Search for the cell housing the specified text and yield its [x, y] center coordinate. 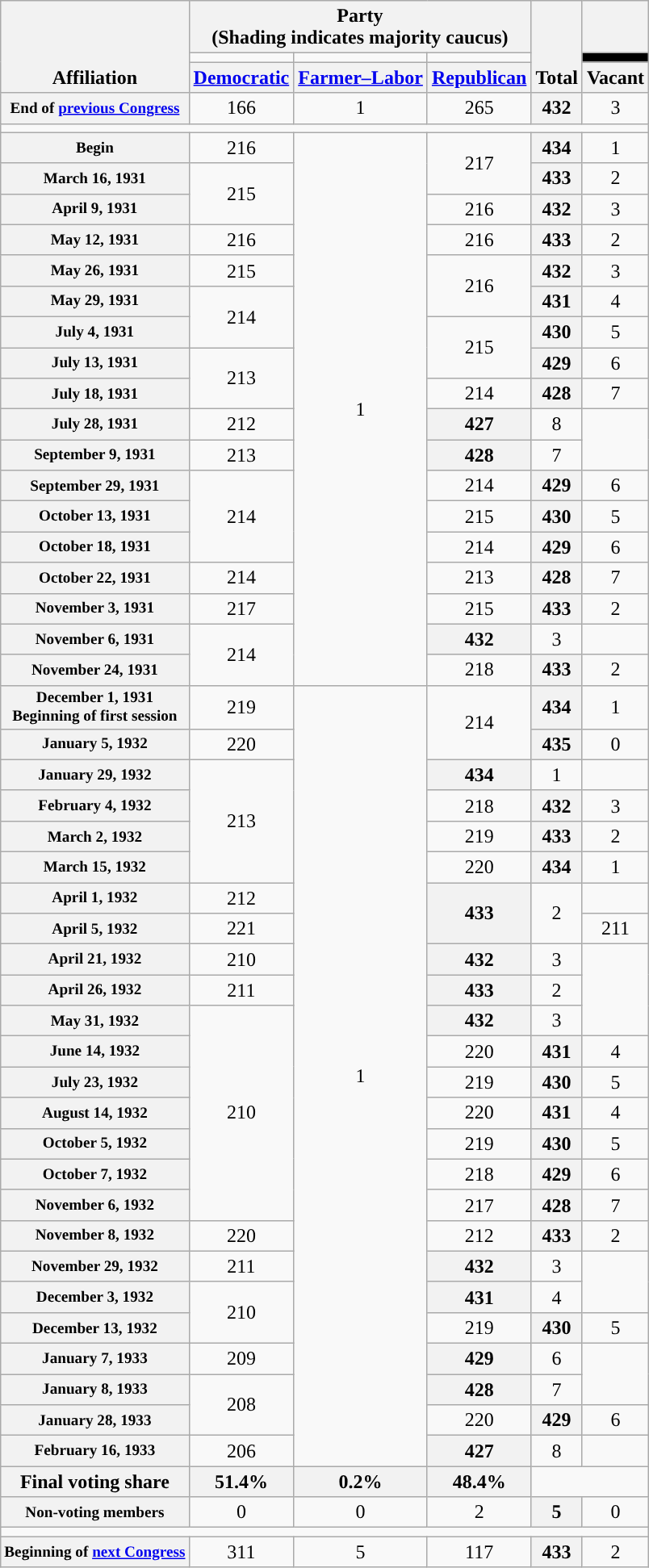
208 [241, 1405]
January 28, 1933 [95, 1420]
January 5, 1932 [95, 744]
July 28, 1931 [95, 424]
209 [241, 1359]
November 3, 1931 [95, 608]
November 6, 1931 [95, 639]
December 13, 1932 [95, 1328]
April 21, 1932 [95, 960]
September 9, 1931 [95, 455]
November 29, 1932 [95, 1266]
April 1, 1932 [95, 898]
November 8, 1932 [95, 1236]
0.2% [361, 1482]
221 [241, 929]
July 4, 1931 [95, 332]
October 7, 1932 [95, 1174]
July 18, 1931 [95, 394]
Begin [95, 148]
Non-voting members [95, 1512]
311 [241, 1552]
Beginning of next Congress [95, 1552]
May 31, 1932 [95, 1021]
November 24, 1931 [95, 670]
51.4% [241, 1482]
March 16, 1931 [95, 178]
166 [241, 108]
January 29, 1932 [95, 775]
February 16, 1933 [95, 1451]
Democratic [241, 77]
Vacant [615, 77]
Affiliation [95, 47]
48.4% [479, 1482]
435 [557, 744]
October 18, 1931 [95, 547]
October 5, 1932 [95, 1144]
End of previous Congress [95, 108]
April 26, 1932 [95, 990]
January 8, 1933 [95, 1390]
March 2, 1932 [95, 837]
May 12, 1931 [95, 240]
May 29, 1931 [95, 301]
April 9, 1931 [95, 209]
September 29, 1931 [95, 486]
265 [479, 108]
Republican [479, 77]
July 23, 1932 [95, 1082]
206 [241, 1451]
November 6, 1932 [95, 1205]
May 26, 1931 [95, 270]
December 1, 1931Beginning of first session [95, 707]
Party (Shading indicates majority caucus) [360, 27]
December 3, 1932 [95, 1297]
February 4, 1932 [95, 805]
Farmer–Labor [361, 77]
117 [479, 1552]
October 13, 1931 [95, 516]
July 13, 1931 [95, 362]
October 22, 1931 [95, 578]
Final voting share [95, 1482]
June 14, 1932 [95, 1052]
April 5, 1932 [95, 929]
January 7, 1933 [95, 1359]
March 15, 1932 [95, 868]
Total [557, 47]
August 14, 1932 [95, 1113]
